Return (X, Y) of the center of cell containing provided text 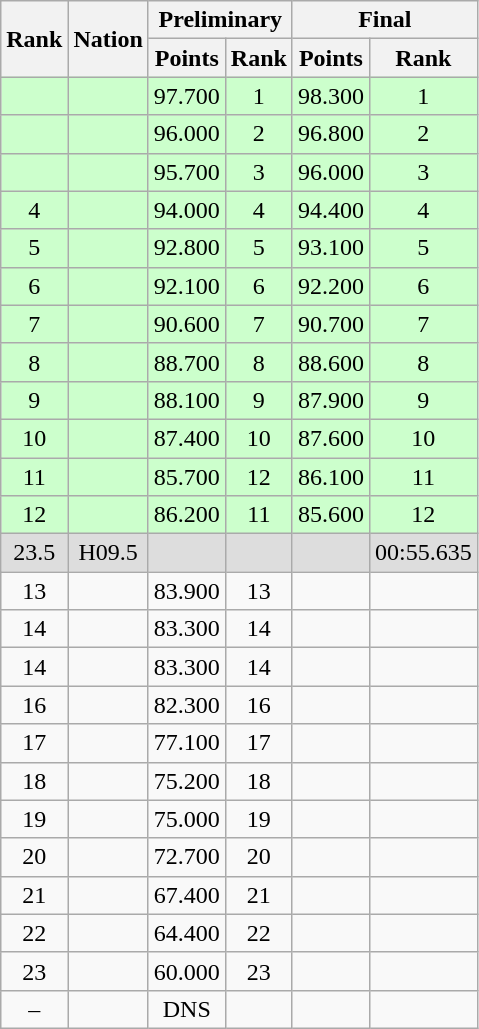
94.400 (330, 210)
86.100 (330, 477)
87.400 (186, 438)
90.700 (330, 324)
00:55.635 (423, 553)
87.900 (330, 400)
92.200 (330, 286)
93.100 (330, 248)
97.700 (186, 96)
H09.5 (108, 553)
94.000 (186, 210)
Nation (108, 39)
85.700 (186, 477)
75.000 (186, 819)
72.700 (186, 857)
77.100 (186, 743)
64.400 (186, 933)
67.400 (186, 895)
23.5 (34, 553)
88.700 (186, 362)
DNS (186, 1009)
83.900 (186, 591)
86.200 (186, 515)
60.000 (186, 971)
95.700 (186, 172)
90.600 (186, 324)
88.600 (330, 362)
92.800 (186, 248)
Preliminary (220, 20)
87.600 (330, 438)
92.100 (186, 286)
– (34, 1009)
85.600 (330, 515)
75.200 (186, 781)
96.800 (330, 134)
Final (384, 20)
82.300 (186, 705)
88.100 (186, 400)
98.300 (330, 96)
